Search for the cell housing the specified text and yield its (x, y) center coordinate. 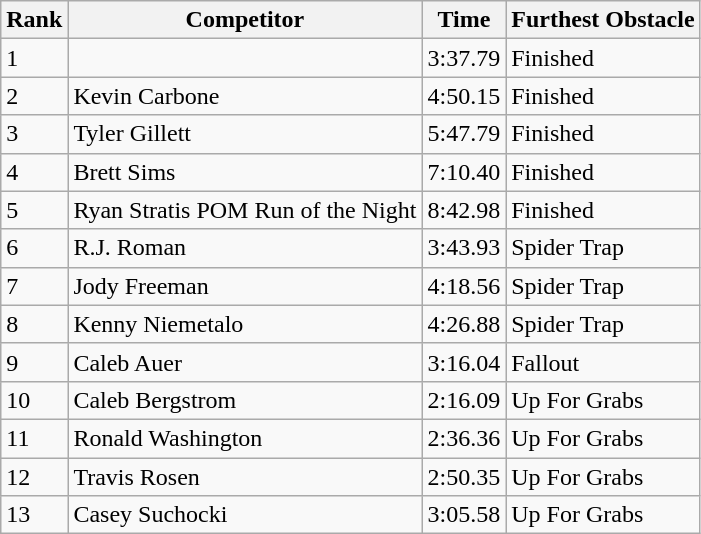
Fallout (603, 362)
2:36.36 (464, 438)
Furthest Obstacle (603, 20)
4 (34, 172)
Competitor (245, 20)
3:05.58 (464, 515)
4:50.15 (464, 96)
2 (34, 96)
13 (34, 515)
11 (34, 438)
1 (34, 58)
Caleb Bergstrom (245, 400)
7 (34, 286)
10 (34, 400)
Brett Sims (245, 172)
2:16.09 (464, 400)
Caleb Auer (245, 362)
3:43.93 (464, 248)
Travis Rosen (245, 477)
3 (34, 134)
Ryan Stratis POM Run of the Night (245, 210)
Kenny Niemetalo (245, 324)
4:26.88 (464, 324)
6 (34, 248)
Casey Suchocki (245, 515)
3:16.04 (464, 362)
4:18.56 (464, 286)
8:42.98 (464, 210)
7:10.40 (464, 172)
9 (34, 362)
3:37.79 (464, 58)
Ronald Washington (245, 438)
5:47.79 (464, 134)
5 (34, 210)
2:50.35 (464, 477)
Time (464, 20)
Kevin Carbone (245, 96)
Tyler Gillett (245, 134)
12 (34, 477)
8 (34, 324)
Rank (34, 20)
Jody Freeman (245, 286)
R.J. Roman (245, 248)
